Provide the (X, Y) coordinate of the cell's center where the given text is located.  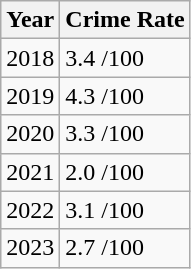
2023 (30, 248)
2.7 /100 (125, 248)
Year (30, 20)
3.4 /100 (125, 58)
2020 (30, 134)
Crime Rate (125, 20)
4.3 /100 (125, 96)
2018 (30, 58)
2021 (30, 172)
2019 (30, 96)
2022 (30, 210)
3.3 /100 (125, 134)
3.1 /100 (125, 210)
2.0 /100 (125, 172)
